Find where the given text appears and provide that cell's center as [X, Y] coordinate. 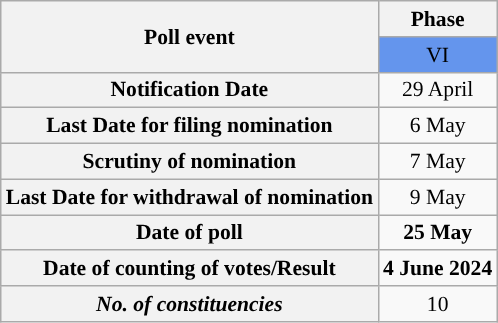
Date of counting of votes/Result [190, 268]
7 May [438, 161]
Phase [438, 19]
Poll event [190, 36]
10 [438, 304]
9 May [438, 197]
Scrutiny of nomination [190, 161]
VI [438, 54]
Notification Date [190, 90]
No. of constituencies [190, 304]
4 June 2024 [438, 268]
Last Date for filing nomination [190, 126]
Date of poll [190, 232]
6 May [438, 126]
Last Date for withdrawal of nomination [190, 197]
29 April [438, 90]
25 May [438, 232]
